Detect which cell encompasses the target text, then output its (x, y) center coordinate. 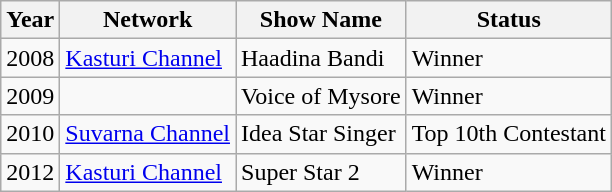
Show Name (322, 20)
Top 10th Contestant (508, 134)
Year (30, 20)
Haadina Bandi (322, 58)
Idea Star Singer (322, 134)
2009 (30, 96)
Suvarna Channel (148, 134)
Super Star 2 (322, 172)
Network (148, 20)
Voice of Mysore (322, 96)
2010 (30, 134)
2012 (30, 172)
2008 (30, 58)
Status (508, 20)
